Detect which cell encompasses the target text, then output its (X, Y) center coordinate. 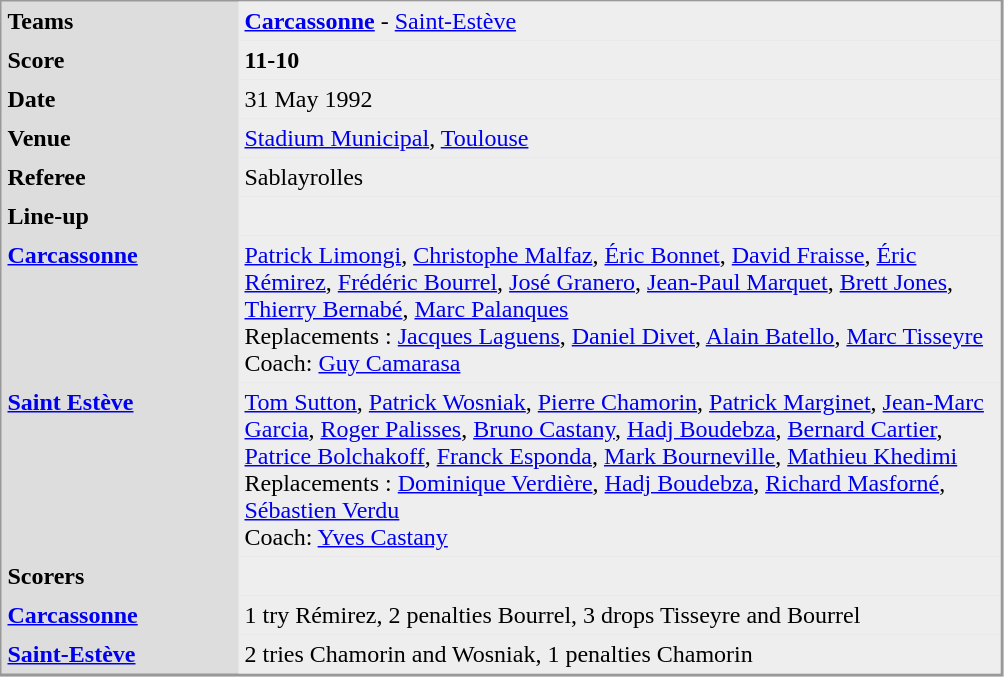
Referee (120, 178)
1 try Rémirez, 2 penalties Bourrel, 3 drops Tisseyre and Bourrel (619, 616)
2 tries Chamorin and Wosniak, 1 penalties Chamorin (619, 654)
Saint-Estève (120, 654)
31 May 1992 (619, 100)
Stadium Municipal, Toulouse (619, 138)
Date (120, 100)
Carcassonne - Saint-Estève (619, 22)
Score (120, 60)
Scorers (120, 576)
Sablayrolles (619, 178)
11-10 (619, 60)
Saint Estève (120, 469)
Teams (120, 22)
Venue (120, 138)
Line-up (120, 216)
